Find where the given text appears and provide that cell's center as [X, Y] coordinate. 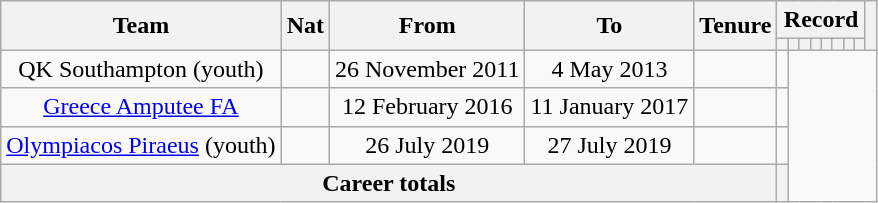
27 July 2019 [610, 145]
Greece Amputee FA [141, 107]
Team [141, 26]
From [428, 26]
Tenure [736, 26]
Record [821, 20]
Career totals [389, 183]
26 November 2011 [428, 69]
Olympiacos Piraeus (youth) [141, 145]
11 January 2017 [610, 107]
Nat [305, 26]
26 July 2019 [428, 145]
QK Southampton (youth) [141, 69]
4 May 2013 [610, 69]
To [610, 26]
12 February 2016 [428, 107]
